Provide the [x, y] coordinate of the cell's center where the given text is located.  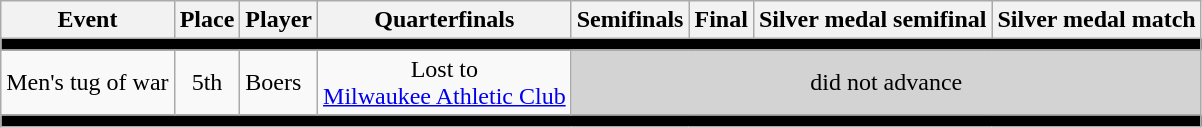
Event [88, 20]
Silver medal semifinal [872, 20]
did not advance [886, 82]
Lost to Milwaukee Athletic Club [445, 82]
Place [207, 20]
Boers [279, 82]
Men's tug of war [88, 82]
Final [721, 20]
Semifinals [630, 20]
Player [279, 20]
Quarterfinals [445, 20]
Silver medal match [1096, 20]
5th [207, 82]
